Return the [x, y] coordinate for the center point of the cell that contains the specified text.  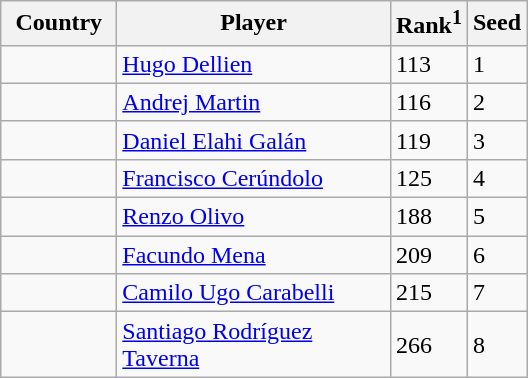
188 [428, 217]
Renzo Olivo [254, 217]
Country [59, 24]
116 [428, 102]
Andrej Martin [254, 102]
Rank1 [428, 24]
8 [496, 344]
Facundo Mena [254, 255]
215 [428, 293]
209 [428, 255]
Daniel Elahi Galán [254, 140]
5 [496, 217]
Hugo Dellien [254, 64]
Francisco Cerúndolo [254, 178]
7 [496, 293]
3 [496, 140]
119 [428, 140]
Santiago Rodríguez Taverna [254, 344]
1 [496, 64]
125 [428, 178]
Camilo Ugo Carabelli [254, 293]
113 [428, 64]
2 [496, 102]
4 [496, 178]
Player [254, 24]
Seed [496, 24]
6 [496, 255]
266 [428, 344]
